Return the (x, y) coordinate for the center point of the cell that contains the specified text.  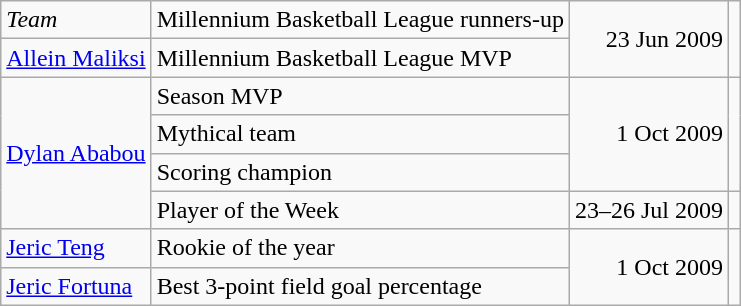
Millennium Basketball League runners-up (360, 20)
Jeric Fortuna (76, 286)
23–26 Jul 2009 (648, 210)
Allein Maliksi (76, 58)
Season MVP (360, 96)
Scoring champion (360, 172)
Rookie of the year (360, 248)
23 Jun 2009 (648, 39)
Team (76, 20)
Jeric Teng (76, 248)
Mythical team (360, 134)
Millennium Basketball League MVP (360, 58)
Player of the Week (360, 210)
Best 3-point field goal percentage (360, 286)
Dylan Ababou (76, 153)
